Return [x, y] of the center of cell containing provided text 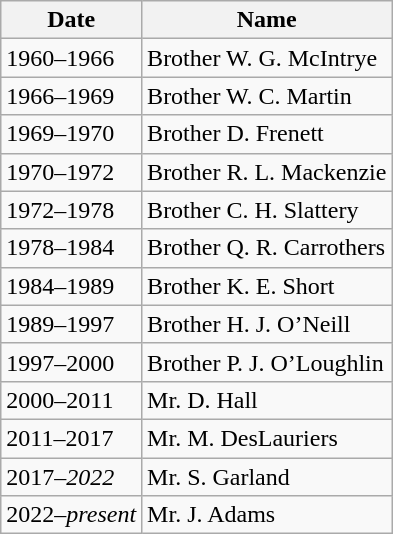
Name [267, 20]
1966–1969 [72, 96]
Brother W. G. McIntrye [267, 58]
Date [72, 20]
Mr. S. Garland [267, 477]
Brother K. E. Short [267, 286]
Brother W. C. Martin [267, 96]
Brother R. L. Mackenzie [267, 172]
1970–1972 [72, 172]
2011–2017 [72, 438]
Brother C. H. Slattery [267, 210]
Brother P. J. O’Loughlin [267, 362]
Mr. J. Adams [267, 515]
1978–1984 [72, 248]
1989–1997 [72, 324]
1969–1970 [72, 134]
Brother H. J. O’Neill [267, 324]
1972–1978 [72, 210]
2000–2011 [72, 400]
1997–2000 [72, 362]
Mr. D. Hall [267, 400]
1960–1966 [72, 58]
Brother D. Frenett [267, 134]
2022–present [72, 515]
Mr. M. DesLauriers [267, 438]
Brother Q. R. Carrothers [267, 248]
2017–2022 [72, 477]
1984–1989 [72, 286]
